Extract the [X, Y] coordinate from the center of the cell holding the provided text.  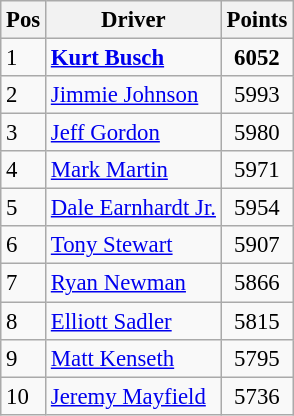
3 [24, 133]
5993 [256, 95]
Kurt Busch [134, 58]
Mark Martin [134, 170]
2 [24, 95]
6052 [256, 58]
5980 [256, 133]
Jimmie Johnson [134, 95]
Jeremy Mayfield [134, 396]
Jeff Gordon [134, 133]
5971 [256, 170]
5815 [256, 321]
Points [256, 20]
5736 [256, 396]
5954 [256, 208]
5795 [256, 358]
Driver [134, 20]
1 [24, 58]
Dale Earnhardt Jr. [134, 208]
10 [24, 396]
8 [24, 321]
6 [24, 245]
7 [24, 283]
Ryan Newman [134, 283]
Pos [24, 20]
Matt Kenseth [134, 358]
4 [24, 170]
Elliott Sadler [134, 321]
Tony Stewart [134, 245]
9 [24, 358]
5 [24, 208]
5866 [256, 283]
5907 [256, 245]
